Find where the given text appears and provide that cell's center as (x, y) coordinate. 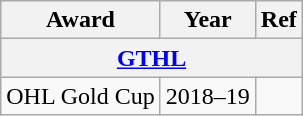
Award (81, 20)
2018–19 (208, 96)
OHL Gold Cup (81, 96)
Year (208, 20)
GTHL (152, 58)
Ref (278, 20)
